Return [x, y] of the center of cell containing provided text 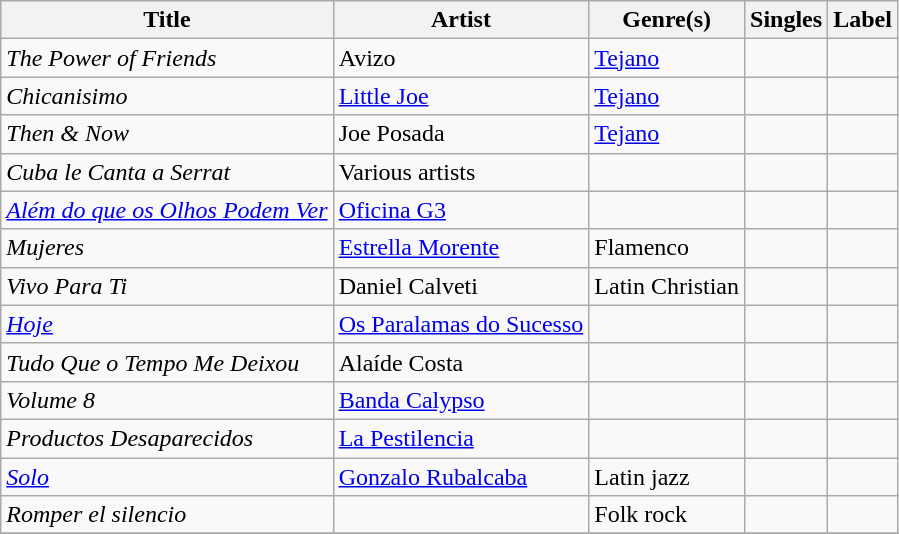
Productos Desaparecidos [167, 438]
Singles [786, 20]
Alaíde Costa [461, 362]
Daniel Calveti [461, 286]
Various artists [461, 172]
Oficina G3 [461, 210]
Estrella Morente [461, 248]
Then & Now [167, 134]
The Power of Friends [167, 58]
La Pestilencia [461, 438]
Title [167, 20]
Latin Christian [667, 286]
Genre(s) [667, 20]
Volume 8 [167, 400]
Folk rock [667, 515]
Chicanisimo [167, 96]
Avizo [461, 58]
Além do que os Olhos Podem Ver [167, 210]
Banda Calypso [461, 400]
Romper el silencio [167, 515]
Vivo Para Ti [167, 286]
Latin jazz [667, 477]
Hoje [167, 324]
Joe Posada [461, 134]
Os Paralamas do Sucesso [461, 324]
Solo [167, 477]
Label [863, 20]
Flamenco [667, 248]
Mujeres [167, 248]
Artist [461, 20]
Cuba le Canta a Serrat [167, 172]
Gonzalo Rubalcaba [461, 477]
Tudo Que o Tempo Me Deixou [167, 362]
Little Joe [461, 96]
